Output the (X, Y) coordinate of the center of the cell containing the given text.  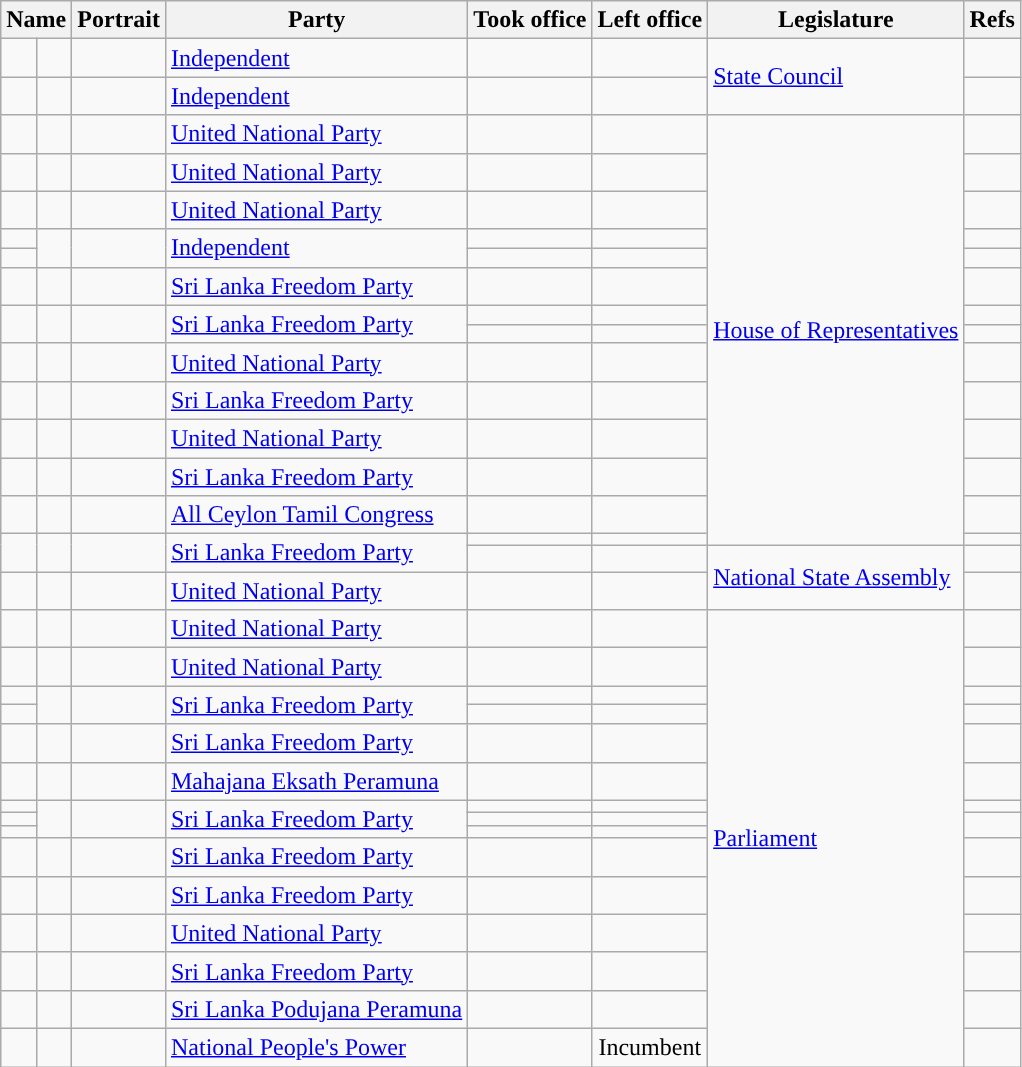
Name (36, 20)
House of Representatives (836, 330)
Took office (530, 20)
Incumbent (650, 1047)
National People's Power (316, 1047)
State Council (836, 77)
Legislature (836, 20)
Sri Lanka Podujana Peramuna (316, 1009)
National State Assembly (836, 578)
All Ceylon Tamil Congress (316, 515)
Mahajana Eksath Peramuna (316, 781)
Party (316, 20)
Left office (650, 20)
Refs (992, 20)
Portrait (119, 20)
Parliament (836, 838)
